Locate the cell with the specified text and output its (X, Y) center coordinate. 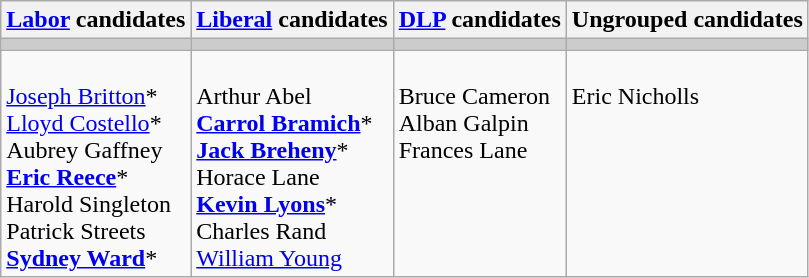
Liberal candidates (292, 20)
Joseph Britton* Lloyd Costello* Aubrey Gaffney Eric Reece* Harold Singleton Patrick Streets Sydney Ward* (96, 164)
Bruce Cameron Alban Galpin Frances Lane (480, 164)
Labor candidates (96, 20)
Eric Nicholls (687, 164)
DLP candidates (480, 20)
Ungrouped candidates (687, 20)
Arthur Abel Carrol Bramich* Jack Breheny* Horace Lane Kevin Lyons* Charles Rand William Young (292, 164)
